From the cell containing the given text, extract its center point as [x, y] coordinate. 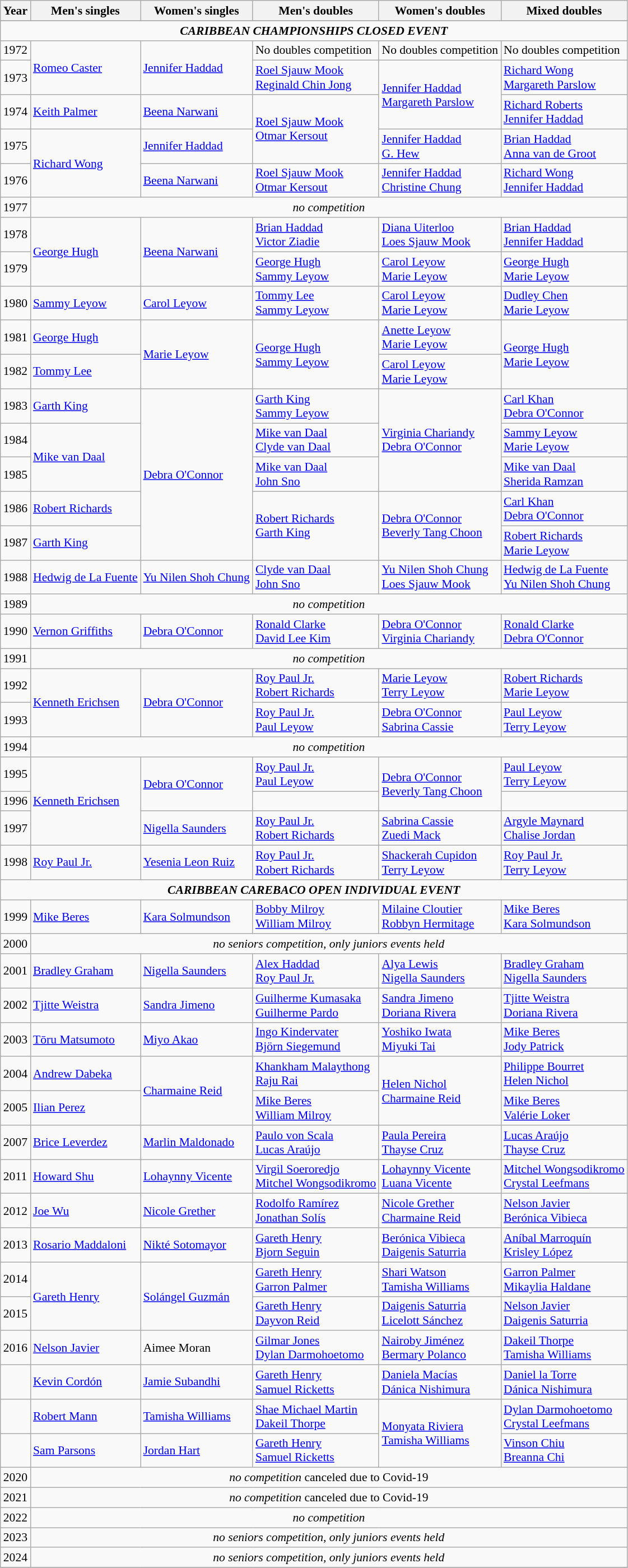
Richard Roberts Jennifer Haddad [564, 112]
1994 [16, 747]
Ingo Kindervater Björn Siegemund [316, 1039]
Vinson Chiu Breanna Chi [564, 1450]
Yesenia Leon Ruiz [197, 863]
Garron Palmer Mikaylia Haldane [564, 1279]
Solángel Guzmán [197, 1296]
Jennifer Haddad Christine Chung [440, 180]
Tjitte Weistra [85, 1005]
2011 [16, 1177]
2012 [16, 1210]
Andrew Dabeka [85, 1074]
Anette Leyow Marie Leyow [440, 337]
Women's singles [197, 11]
Gareth Henry [85, 1296]
Sandra Jimeno Doriana Rivera [440, 1005]
Mike Beres Jody Patrick [564, 1039]
Women's doubles [440, 11]
Nicole Grether [197, 1210]
2022 [16, 1518]
Richard Wong Jennifer Haddad [564, 180]
Mike Beres [85, 917]
1977 [16, 208]
Clyde van Daal John Sno [316, 577]
Roy Paul Jr. Terry Leyow [564, 863]
Sandra Jimeno [197, 1005]
Nelson Javier Daigenis Saturria [564, 1314]
1997 [16, 828]
Bradley Graham [85, 971]
2014 [16, 1279]
1996 [16, 801]
Bobby Milroy William Milroy [316, 917]
Carol Leyow [197, 303]
Richard Wong Margareth Parslow [564, 77]
2003 [16, 1039]
Aníbal Marroquín Krisley López [564, 1245]
Mike van Daal Sherida Ramzan [564, 474]
Mike Beres William Milroy [316, 1108]
Marie Leyow [197, 355]
2004 [16, 1074]
Keith Palmer [85, 112]
Virginia Chariandy Debra O'Connor [440, 440]
Mike van Daal Clyde van Daal [316, 440]
Milaine Cloutier Robbyn Hermitage [440, 917]
Guilherme Kumasaka Guilherme Pardo [316, 1005]
2013 [16, 1245]
Marlin Maldonado [197, 1142]
1976 [16, 180]
Sabrina Cassie Zuedi Mack [440, 828]
Virgil Soeroredjo Mitchel Wongsodikromo [316, 1177]
Brian Haddad Anna van de Groot [564, 146]
2024 [16, 1558]
1984 [16, 440]
Roy Paul Jr. [85, 863]
Dakeil Thorpe Tamisha Williams [564, 1348]
Ronald Clarke Debra O'Connor [564, 631]
1991 [16, 658]
Paula Pereira Thayse Cruz [440, 1142]
Daniela Macías Dánica Nishimura [440, 1382]
Ilian Perez [85, 1108]
Lucas Araújo Thayse Cruz [564, 1142]
Tommy Lee Sammy Leyow [316, 303]
Jordan Hart [197, 1450]
Monyata Riviera Tamisha Williams [440, 1434]
Nikté Sotomayor [197, 1245]
Mike Beres Valérie Loker [564, 1108]
Sammy Leyow Marie Leyow [564, 440]
Richard Wong [85, 163]
Jennifer Haddad G. Hew [440, 146]
1985 [16, 474]
Brice Leverdez [85, 1142]
Debra O'Connor Virginia Chariandy [440, 631]
Bradley Graham Nigella Saunders [564, 971]
2005 [16, 1108]
1989 [16, 605]
Garth King Sammy Leyow [316, 406]
Mixed doubles [564, 11]
1972 [16, 50]
Hedwig de La Fuente [85, 577]
Lohaynny Vicente Luana Vicente [440, 1177]
2007 [16, 1142]
2016 [16, 1348]
Gareth Henry Garron Palmer [316, 1279]
Gilmar Jones Dylan Darmohoetomo [316, 1348]
Shari Watson Tamisha Williams [440, 1279]
Men's doubles [316, 11]
Alya Lewis Nigella Saunders [440, 971]
Rosario Maddaloni [85, 1245]
Mitchel Wongsodikromo Crystal Leefmans [564, 1177]
1973 [16, 77]
Miyo Akao [197, 1039]
2001 [16, 971]
Yu Nilen Shoh Chung [197, 577]
Robert Mann [85, 1417]
Brian Haddad Jennifer Haddad [564, 234]
2002 [16, 1005]
1974 [16, 112]
Nelson Javier [85, 1348]
Mike van Daal [85, 457]
Philippe Bourret Helen Nichol [564, 1074]
Mike van Daal John Sno [316, 474]
1975 [16, 146]
Rodolfo Ramírez Jonathan Solís [316, 1210]
Lohaynny Vicente [197, 1177]
1978 [16, 234]
1982 [16, 372]
Charmaine Reid [197, 1091]
Dudley Chen Marie Leyow [564, 303]
Kara Solmundson [197, 917]
Roel Sjauw Mook Reginald Chin Jong [316, 77]
Sammy Leyow [85, 303]
Nairoby Jiménez Bermary Polanco [440, 1348]
Gareth Henry Dayvon Reid [316, 1314]
Vernon Griffiths [85, 631]
Tōru Matsumoto [85, 1039]
1988 [16, 577]
2020 [16, 1478]
2000 [16, 944]
CARIBBEAN CHAMPIONSHIPS CLOSED EVENT [314, 31]
1987 [16, 542]
Alex Haddad Roy Paul Jr. [316, 971]
Jamie Subandhi [197, 1382]
Tjitte Weistra Doriana Rivera [564, 1005]
1986 [16, 509]
Debra O'Connor Sabrina Cassie [440, 720]
Robert Richards Garth King [316, 526]
1999 [16, 917]
Paulo von Scala Lucas Araújo [316, 1142]
Howard Shu [85, 1177]
Robert Richards [85, 509]
Berónica Vibieca Daigenis Saturria [440, 1245]
Daniel la Torre Dánica Nishimura [564, 1382]
Khankham Malaythong Raju Rai [316, 1074]
2015 [16, 1314]
Gareth Henry Bjorn Seguin [316, 1245]
1993 [16, 720]
Jennifer Haddad Margareth Parslow [440, 95]
Hedwig de La Fuente Yu Nilen Shoh Chung [564, 577]
Year [16, 11]
Shae Michael Martin Dakeil Thorpe [316, 1417]
Men's singles [85, 11]
Nicole Grether Charmaine Reid [440, 1210]
Yu Nilen Shoh Chung Loes Sjauw Mook [440, 577]
Helen Nichol Charmaine Reid [440, 1091]
Dylan Darmohoetomo Crystal Leefmans [564, 1417]
Romeo Caster [85, 67]
1998 [16, 863]
1992 [16, 686]
Yoshiko Iwata Miyuki Tai [440, 1039]
2021 [16, 1498]
Diana Uiterloo Loes Sjauw Mook [440, 234]
2023 [16, 1538]
Ronald Clarke David Lee Kim [316, 631]
1980 [16, 303]
Joe Wu [85, 1210]
Aimee Moran [197, 1348]
1983 [16, 406]
Tommy Lee [85, 372]
Mike Beres Kara Solmundson [564, 917]
Nelson Javier Berónica Vibieca [564, 1210]
Shackerah Cupidon Terry Leyow [440, 863]
1981 [16, 337]
1979 [16, 269]
Daigenis Saturria Licelott Sánchez [440, 1314]
Marie Leyow Terry Leyow [440, 686]
CARIBBEAN CAREBACO OPEN INDIVIDUAL EVENT [314, 890]
1990 [16, 631]
Sam Parsons [85, 1450]
Brian Haddad Victor Ziadie [316, 234]
1995 [16, 774]
Argyle Maynard Chalise Jordan [564, 828]
Kevin Cordón [85, 1382]
Tamisha Williams [197, 1417]
